Detect which cell encompasses the target text, then output its [x, y] center coordinate. 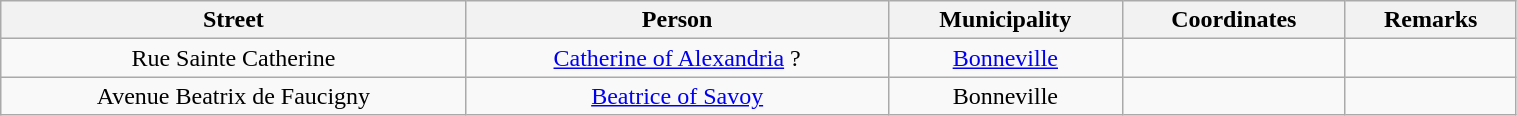
Municipality [1005, 20]
Avenue Beatrix de Faucigny [234, 96]
Street [234, 20]
Person [677, 20]
Beatrice of Savoy [677, 96]
Rue Sainte Catherine [234, 58]
Catherine of Alexandria ? [677, 58]
Coordinates [1234, 20]
Remarks [1430, 20]
